Locate the cell with the specified text and output its [X, Y] center coordinate. 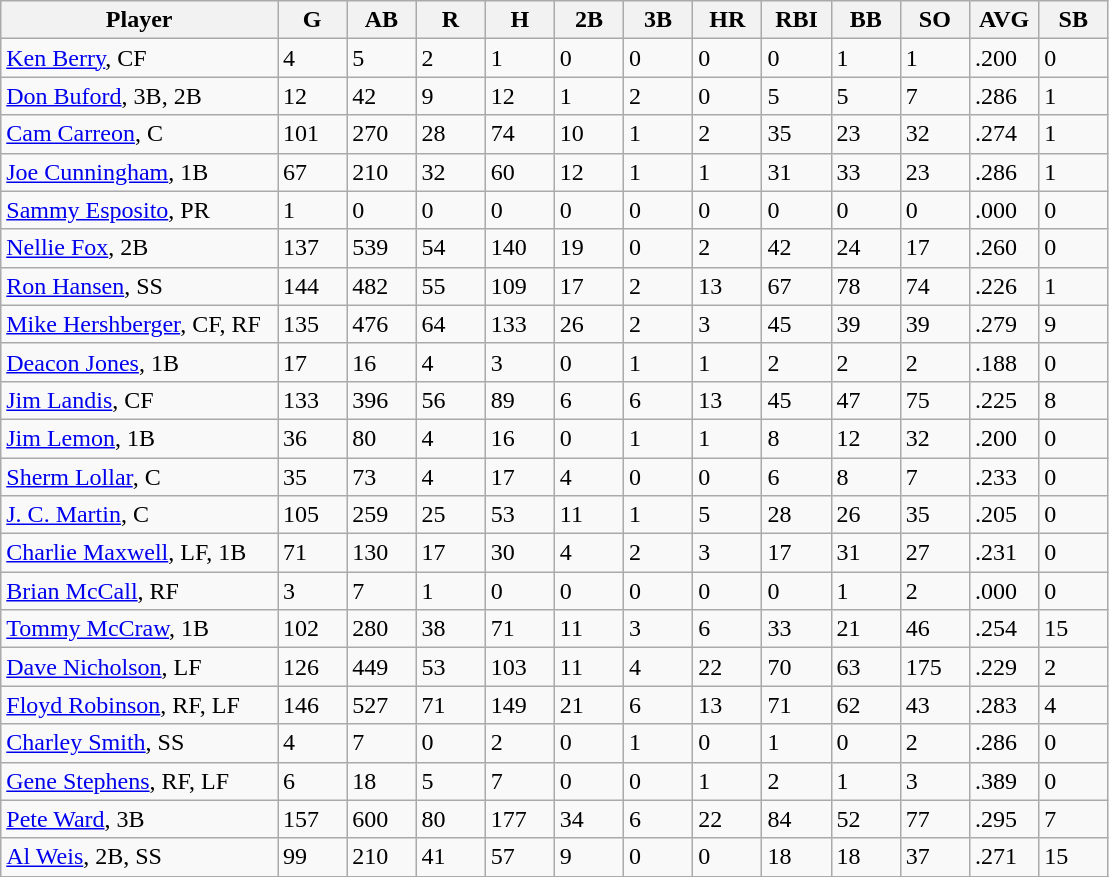
Cam Carreon, C [140, 134]
54 [450, 248]
AVG [1004, 20]
Deacon Jones, 1B [140, 362]
280 [382, 629]
55 [450, 286]
.283 [1004, 705]
Player [140, 20]
.279 [1004, 324]
Brian McCall, RF [140, 591]
78 [866, 286]
70 [796, 667]
.233 [1004, 477]
36 [312, 438]
30 [520, 553]
41 [450, 857]
Gene Stephens, RF, LF [140, 781]
10 [588, 134]
103 [520, 667]
.205 [1004, 515]
62 [866, 705]
56 [450, 400]
19 [588, 248]
47 [866, 400]
25 [450, 515]
Tommy McCraw, 1B [140, 629]
149 [520, 705]
60 [520, 172]
3B [658, 20]
H [520, 20]
Al Weis, 2B, SS [140, 857]
Jim Landis, CF [140, 400]
135 [312, 324]
.295 [1004, 819]
.271 [1004, 857]
476 [382, 324]
449 [382, 667]
.226 [1004, 286]
73 [382, 477]
G [312, 20]
396 [382, 400]
34 [588, 819]
BB [866, 20]
Sammy Esposito, PR [140, 210]
77 [934, 819]
75 [934, 400]
146 [312, 705]
Floyd Robinson, RF, LF [140, 705]
R [450, 20]
144 [312, 286]
46 [934, 629]
130 [382, 553]
140 [520, 248]
.229 [1004, 667]
482 [382, 286]
600 [382, 819]
HR [728, 20]
539 [382, 248]
Joe Cunningham, 1B [140, 172]
105 [312, 515]
37 [934, 857]
Charlie Maxwell, LF, 1B [140, 553]
.260 [1004, 248]
57 [520, 857]
63 [866, 667]
SO [934, 20]
102 [312, 629]
84 [796, 819]
Mike Hershberger, CF, RF [140, 324]
Jim Lemon, 1B [140, 438]
.188 [1004, 362]
RBI [796, 20]
27 [934, 553]
Don Buford, 3B, 2B [140, 96]
.225 [1004, 400]
SB [1074, 20]
126 [312, 667]
24 [866, 248]
52 [866, 819]
.389 [1004, 781]
J. C. Martin, C [140, 515]
.274 [1004, 134]
Ron Hansen, SS [140, 286]
101 [312, 134]
89 [520, 400]
177 [520, 819]
Pete Ward, 3B [140, 819]
38 [450, 629]
157 [312, 819]
43 [934, 705]
AB [382, 20]
Charley Smith, SS [140, 743]
270 [382, 134]
Ken Berry, CF [140, 58]
99 [312, 857]
.231 [1004, 553]
Sherm Lollar, C [140, 477]
109 [520, 286]
2B [588, 20]
64 [450, 324]
527 [382, 705]
.254 [1004, 629]
259 [382, 515]
137 [312, 248]
175 [934, 667]
Dave Nicholson, LF [140, 667]
Nellie Fox, 2B [140, 248]
